Output the [X, Y] coordinate of the center of the cell containing the given text.  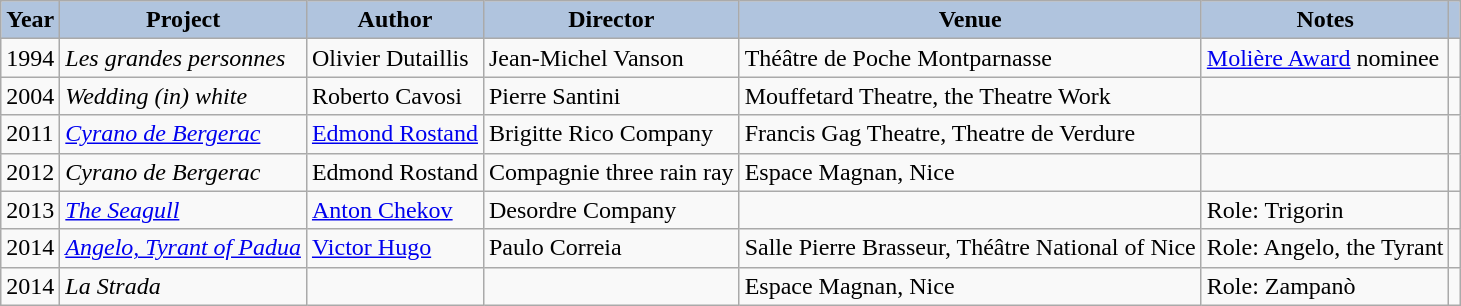
Mouffetard Theatre, the Theatre Work [970, 96]
2011 [30, 134]
Victor Hugo [394, 248]
Wedding (in) white [184, 96]
Role: Zampanò [1325, 286]
Théâtre de Poche Montparnasse [970, 58]
Salle Pierre Brasseur, Théâtre National of Nice [970, 248]
Roberto Cavosi [394, 96]
Angelo, Tyrant of Padua [184, 248]
Brigitte Rico Company [611, 134]
Project [184, 20]
La Strada [184, 286]
Francis Gag Theatre, Theatre de Verdure [970, 134]
Notes [1325, 20]
2004 [30, 96]
1994 [30, 58]
Les grandes personnes [184, 58]
Venue [970, 20]
Jean-Michel Vanson [611, 58]
Role: Angelo, the Tyrant [1325, 248]
Desordre Company [611, 210]
Paulo Correia [611, 248]
Molière Award nominee [1325, 58]
Compagnie three rain ray [611, 172]
Director [611, 20]
Author [394, 20]
2012 [30, 172]
Pierre Santini [611, 96]
Role: Trigorin [1325, 210]
Anton Chekov [394, 210]
The Seagull [184, 210]
Olivier Dutaillis [394, 58]
2013 [30, 210]
Year [30, 20]
